Locate the cell with the specified text and output its (X, Y) center coordinate. 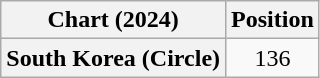
136 (273, 58)
South Korea (Circle) (114, 58)
Chart (2024) (114, 20)
Position (273, 20)
